Determine the [x, y] coordinate at the center of the cell enclosing the given text.  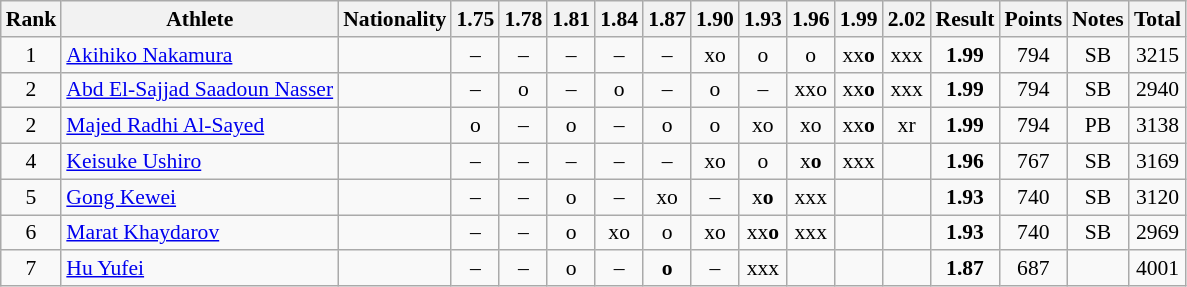
1.78 [523, 19]
xr [907, 126]
3138 [1158, 126]
Majed Radhi Al-Sayed [200, 126]
1 [32, 55]
Result [966, 19]
7 [32, 269]
Total [1158, 19]
6 [32, 233]
2.02 [907, 19]
Points [1033, 19]
Akihiko Nakamura [200, 55]
5 [32, 197]
1.75 [475, 19]
4001 [1158, 269]
1.90 [715, 19]
Nationality [394, 19]
Marat Khaydarov [200, 233]
2969 [1158, 233]
Keisuke Ushiro [200, 162]
Abd El-Sajjad Saadoun Nasser [200, 90]
Gong Kewei [200, 197]
Hu Yufei [200, 269]
Rank [32, 19]
Athlete [200, 19]
4 [32, 162]
Notes [1098, 19]
687 [1033, 269]
3169 [1158, 162]
1.84 [619, 19]
767 [1033, 162]
1.81 [571, 19]
3215 [1158, 55]
PB [1098, 126]
2940 [1158, 90]
3120 [1158, 197]
